Extract the (x, y) coordinate from the center of the cell holding the provided text.  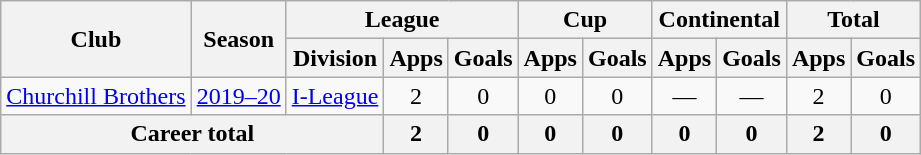
Continental (719, 20)
I-League (335, 96)
2019–20 (238, 96)
League (402, 20)
Season (238, 39)
Total (853, 20)
Churchill Brothers (96, 96)
Cup (585, 20)
Career total (192, 134)
Club (96, 39)
Division (335, 58)
